Output the (X, Y) coordinate of the center of the cell containing the given text.  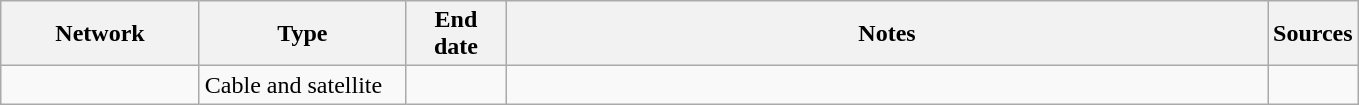
End date (456, 34)
Sources (1314, 34)
Type (302, 34)
Network (100, 34)
Notes (886, 34)
Cable and satellite (302, 85)
